Output the (X, Y) coordinate of the center of the cell containing the given text.  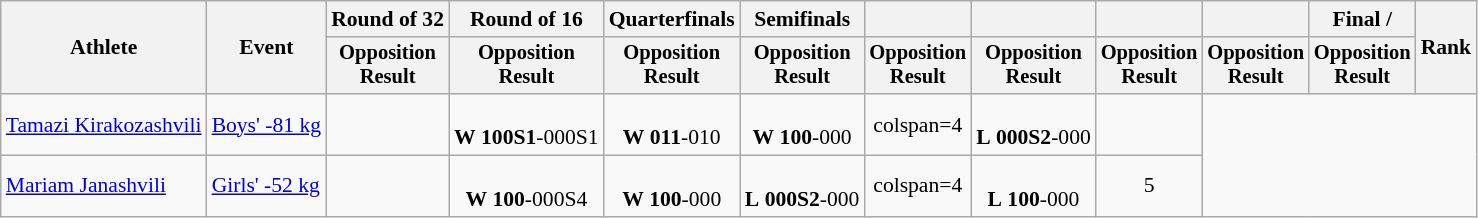
Round of 32 (388, 19)
L 100-000 (1034, 186)
W 100-000S4 (526, 186)
W 100S1-000S1 (526, 124)
Girls' -52 kg (267, 186)
Event (267, 48)
W 011-010 (672, 124)
5 (1150, 186)
Semifinals (802, 19)
Final / (1362, 19)
Quarterfinals (672, 19)
Boys' -81 kg (267, 124)
Rank (1446, 48)
Mariam Janashvili (104, 186)
Athlete (104, 48)
Round of 16 (526, 19)
Tamazi Kirakozashvili (104, 124)
